Locate the cell with the specified text and output its [x, y] center coordinate. 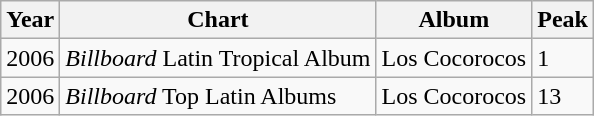
Peak [563, 20]
Billboard Top Latin Albums [218, 96]
1 [563, 58]
Chart [218, 20]
Billboard Latin Tropical Album [218, 58]
Album [454, 20]
Year [30, 20]
13 [563, 96]
